Return the (x, y) coordinate for the center point of the cell that contains the specified text.  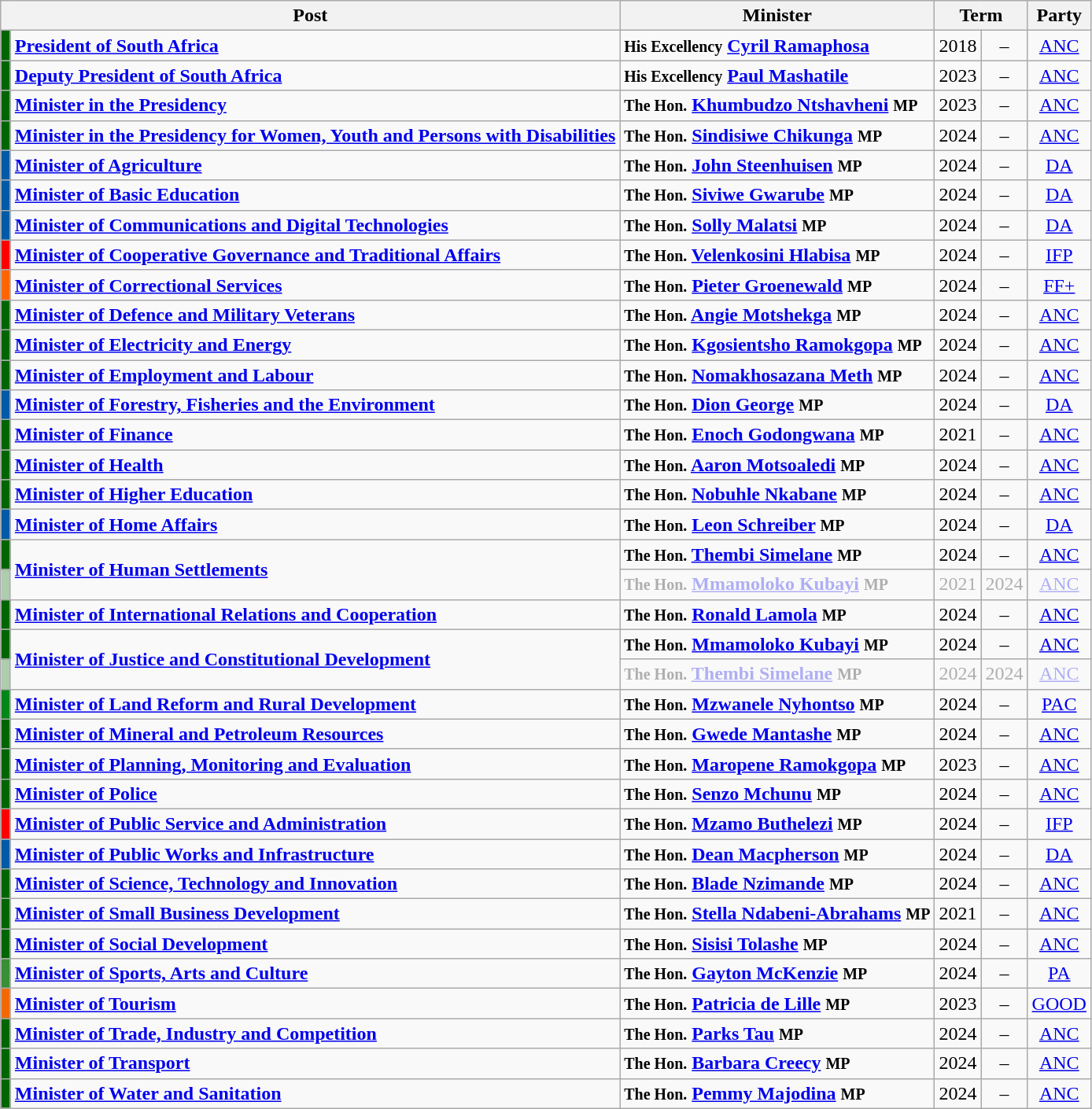
Minister of Science, Technology and Innovation (315, 884)
PAC (1059, 704)
The Hon. Velenkosini Hlabisa MP (777, 255)
Minister of Mineral and Petroleum Resources (315, 734)
Minister of Cooperative Governance and Traditional Affairs (315, 255)
The Hon. Blade Nzimande MP (777, 884)
Minister of Electricity and Energy (315, 344)
President of South Africa (315, 46)
The Hon. Enoch Godongwana MP (777, 435)
His Excellency Cyril Ramaphosa (777, 46)
Minister of Basic Education (315, 195)
Minister of Finance (315, 435)
Minister of Higher Education (315, 495)
The Hon. Patricia de Lille MP (777, 1004)
2018 (958, 46)
Minister of Justice and Constitutional Development (315, 659)
Minister of Small Business Development (315, 914)
Minister of Forestry, Fisheries and the Environment (315, 405)
The Hon. Senzo Mchunu MP (777, 794)
The Hon. Pieter Groenewald MP (777, 285)
The Hon. Mzamo Buthelezi MP (777, 823)
The Hon. Leon Schreiber MP (777, 525)
The Hon. Barbara Creecy MP (777, 1063)
Minister of Tourism (315, 1004)
Minister of Health (315, 465)
His Excellency Paul Mashatile (777, 76)
Minister of Land Reform and Rural Development (315, 704)
The Hon. Pemmy Majodina MP (777, 1093)
The Hon. Gwede Mantashe MP (777, 734)
Minister of Police (315, 794)
The Hon. Maropene Ramokgopa MP (777, 764)
The Hon. Aaron Motsoaledi MP (777, 465)
Minister of Water and Sanitation (315, 1093)
Minister of Defence and Military Veterans (315, 315)
Minister of Correctional Services (315, 285)
Minister of Trade, Industry and Competition (315, 1033)
The Hon. Solly Malatsi MP (777, 225)
GOOD (1059, 1004)
Party (1059, 16)
Minister of Public Works and Infrastructure (315, 853)
Minister of Planning, Monitoring and Evaluation (315, 764)
PA (1059, 974)
The Hon. Ronald Lamola MP (777, 614)
Minister of Communications and Digital Technologies (315, 225)
The Hon. Dean Macpherson MP (777, 853)
The Hon. Nobuhle Nkabane MP (777, 495)
The Hon. Mzwanele Nyhontso MP (777, 704)
Minister of Transport (315, 1063)
FF+ (1059, 285)
The Hon. Nomakhosazana Meth MP (777, 375)
Minister (777, 16)
Term (981, 16)
The Hon. Parks Tau MP (777, 1033)
The Hon. Stella Ndabeni-Abrahams MP (777, 914)
Minister of Human Settlements (315, 569)
The Hon. Angie Motshekga MP (777, 315)
Minister in the Presidency (315, 105)
Post (310, 16)
The Hon. Dion George MP (777, 405)
Minister of Public Service and Administration (315, 823)
The Hon. Sindisiwe Chikunga MP (777, 135)
The Hon. Khumbudzo Ntshavheni MP (777, 105)
The Hon. Kgosientsho Ramokgopa MP (777, 344)
Minister of Employment and Labour (315, 375)
Minister of Social Development (315, 944)
The Hon. Sisisi Tolashe MP (777, 944)
The Hon. John Steenhuisen MP (777, 165)
Minister of Agriculture (315, 165)
The Hon. Gayton McKenzie MP (777, 974)
Deputy President of South Africa (315, 76)
Minister of Sports, Arts and Culture (315, 974)
The Hon. Siviwe Gwarube MP (777, 195)
Minister of International Relations and Cooperation (315, 614)
Minister of Home Affairs (315, 525)
Minister in the Presidency for Women, Youth and Persons with Disabilities (315, 135)
